Detect which cell encompasses the target text, then output its (X, Y) center coordinate. 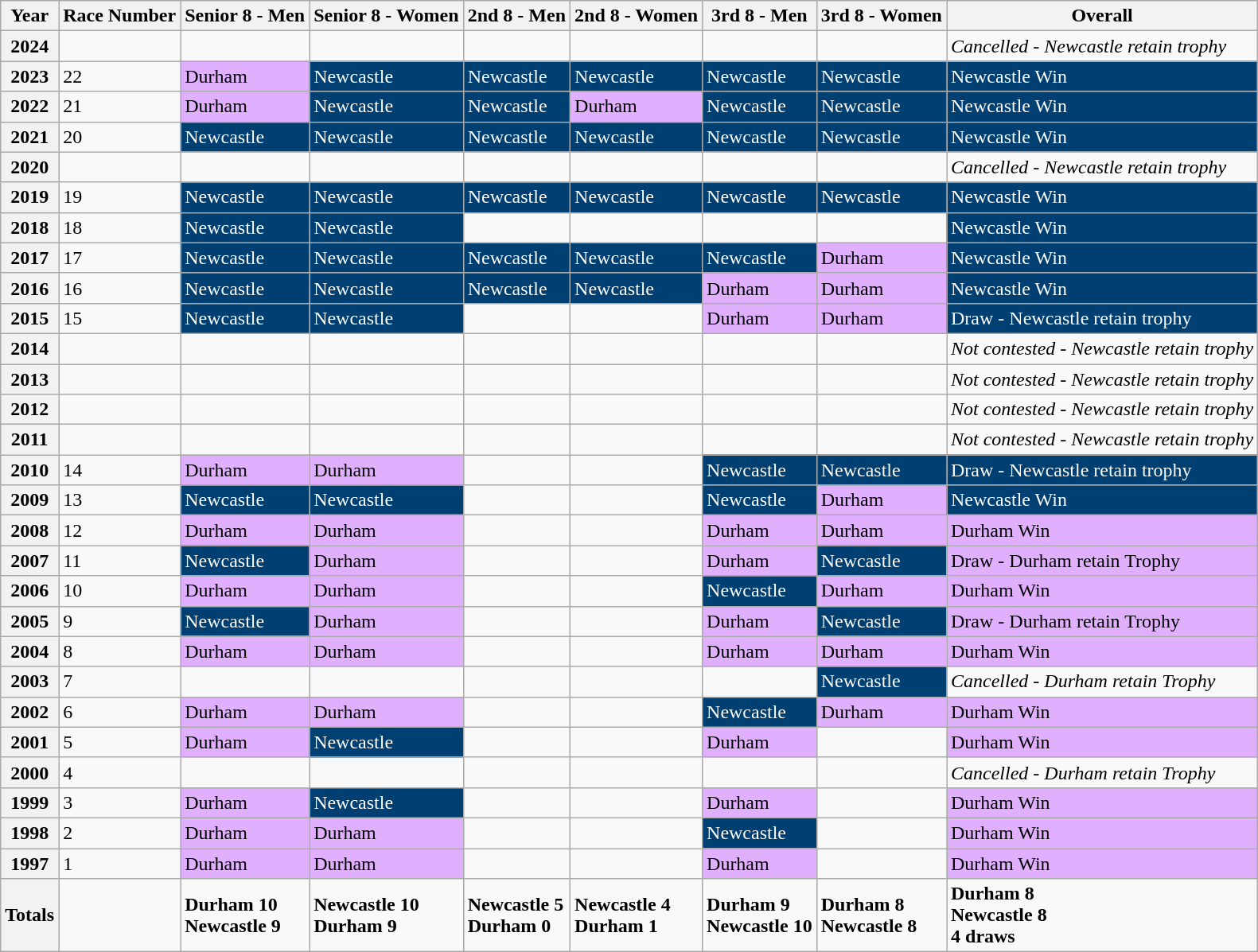
2004 (30, 651)
6 (119, 712)
Senior 8 - Women (387, 16)
Newcastle 4Durham 1 (637, 915)
2021 (30, 137)
Year (30, 16)
2016 (30, 288)
20 (119, 137)
2nd 8 - Women (637, 16)
14 (119, 470)
Durham 10Newcastle 9 (245, 915)
11 (119, 561)
1998 (30, 833)
2017 (30, 258)
Newcastle 5Durham 0 (516, 915)
8 (119, 651)
2001 (30, 742)
19 (119, 197)
Durham 8Newcastle 84 draws (1103, 915)
3rd 8 - Women (882, 16)
2011 (30, 440)
22 (119, 76)
2012 (30, 410)
10 (119, 591)
7 (119, 682)
2013 (30, 379)
21 (119, 107)
2nd 8 - Men (516, 16)
13 (119, 500)
16 (119, 288)
Newcastle 10Durham 9 (387, 915)
1999 (30, 802)
2005 (30, 621)
2019 (30, 197)
15 (119, 318)
18 (119, 227)
1997 (30, 863)
2 (119, 833)
1 (119, 863)
2008 (30, 530)
2015 (30, 318)
2024 (30, 46)
2023 (30, 76)
2007 (30, 561)
2006 (30, 591)
9 (119, 621)
12 (119, 530)
2022 (30, 107)
2000 (30, 772)
Totals (30, 915)
Race Number (119, 16)
Durham 8Newcastle 8 (882, 915)
2018 (30, 227)
3rd 8 - Men (760, 16)
Senior 8 - Men (245, 16)
2020 (30, 167)
17 (119, 258)
5 (119, 742)
Overall (1103, 16)
2002 (30, 712)
2009 (30, 500)
3 (119, 802)
2014 (30, 348)
2003 (30, 682)
Durham 9Newcastle 10 (760, 915)
2010 (30, 470)
4 (119, 772)
